Pinpoint the cell where the given text exists, returning its (X, Y) midpoint coordinate. 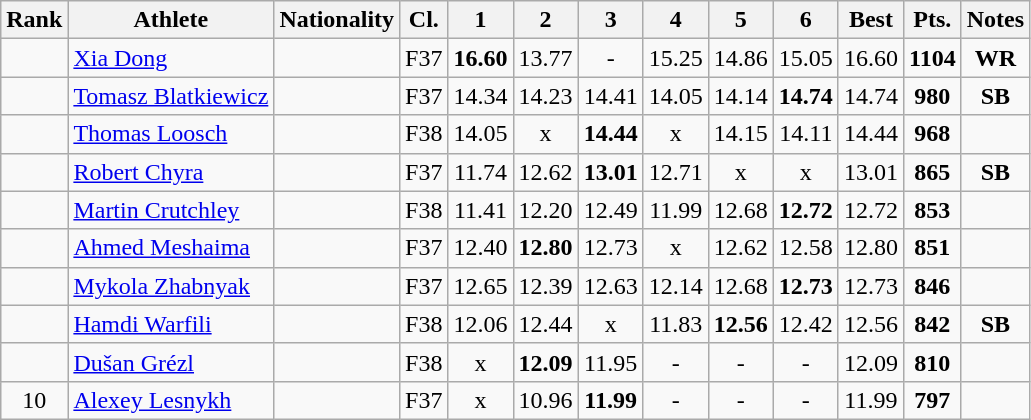
3 (610, 20)
968 (932, 134)
12.44 (546, 324)
Notes (995, 20)
14.15 (740, 134)
12.65 (480, 286)
Robert Chyra (171, 172)
851 (932, 248)
1104 (932, 58)
14.41 (610, 96)
842 (932, 324)
12.14 (676, 286)
14.34 (480, 96)
14.11 (806, 134)
11.83 (676, 324)
14.86 (740, 58)
Nationality (337, 20)
Best (870, 20)
797 (932, 400)
12.20 (546, 210)
Xia Dong (171, 58)
14.14 (740, 96)
11.95 (610, 362)
846 (932, 286)
Ahmed Meshaima (171, 248)
Alexey Lesnykh (171, 400)
853 (932, 210)
Dušan Grézl (171, 362)
12.63 (610, 286)
5 (740, 20)
Cl. (424, 20)
Rank (34, 20)
12.06 (480, 324)
10 (34, 400)
12.39 (546, 286)
13.77 (546, 58)
6 (806, 20)
1 (480, 20)
810 (932, 362)
Athlete (171, 20)
14.23 (546, 96)
15.25 (676, 58)
11.74 (480, 172)
4 (676, 20)
12.49 (610, 210)
12.71 (676, 172)
Pts. (932, 20)
12.42 (806, 324)
15.05 (806, 58)
10.96 (546, 400)
Hamdi Warfili (171, 324)
980 (932, 96)
865 (932, 172)
WR (995, 58)
Mykola Zhabnyak (171, 286)
Tomasz Blatkiewicz (171, 96)
2 (546, 20)
12.58 (806, 248)
Martin Crutchley (171, 210)
12.40 (480, 248)
11.41 (480, 210)
Thomas Loosch (171, 134)
